From the cell containing the given text, extract its center point as (X, Y) coordinate. 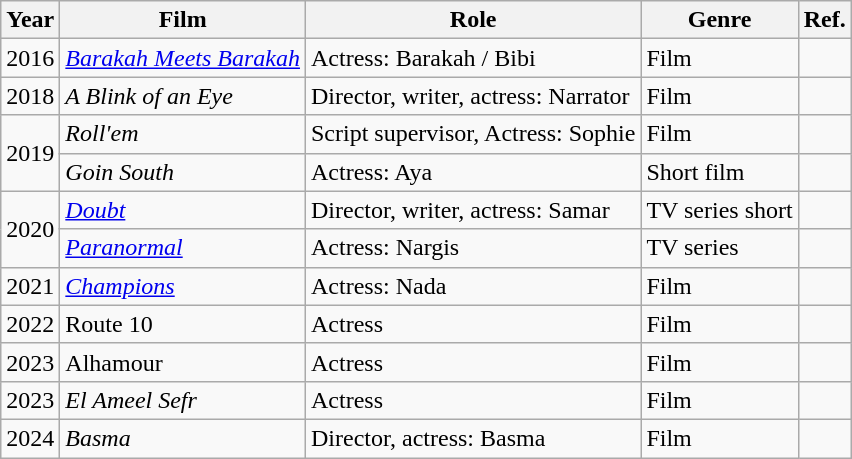
Actress: Nada (472, 286)
Director, writer, actress: Samar (472, 210)
Director, actress: Basma (472, 438)
2020 (30, 229)
Doubt (183, 210)
A Blink of an Eye (183, 96)
Actress: Nargis (472, 248)
Role (472, 20)
Alhamour (183, 362)
Barakah Meets Barakah (183, 58)
Director, writer, actress: Narrator (472, 96)
2016 (30, 58)
Route 10 (183, 324)
Roll'em (183, 134)
Script supervisor, Actress: Sophie (472, 134)
Short film (720, 172)
Paranormal (183, 248)
TV series short (720, 210)
Year (30, 20)
Basma (183, 438)
El Ameel Sefr (183, 400)
TV series (720, 248)
Champions (183, 286)
2024 (30, 438)
Actress: Aya (472, 172)
2022 (30, 324)
Actress: Barakah / Bibi (472, 58)
2018 (30, 96)
2019 (30, 153)
2021 (30, 286)
Goin South (183, 172)
Ref. (824, 20)
Genre (720, 20)
